For the text-containing cell, return its midpoint in (X, Y) coordinate format. 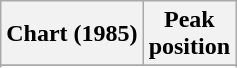
Peakposition (189, 34)
Chart (1985) (72, 34)
